Capture the cell that displays the provided text and extract its [X, Y] central coordinate. 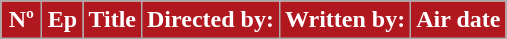
Title [112, 20]
Written by: [344, 20]
Directed by: [210, 20]
Nº [22, 20]
Air date [458, 20]
Ep [62, 20]
